For the text-containing cell, return its midpoint in (x, y) coordinate format. 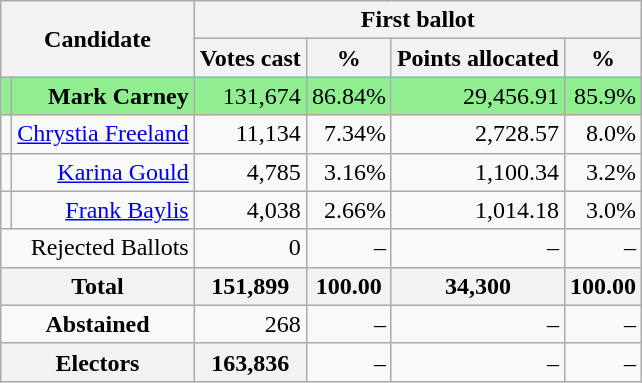
85.9% (602, 96)
Chrystia Freeland (103, 134)
Rejected Ballots (98, 248)
86.84% (348, 96)
3.0% (602, 210)
3.2% (602, 172)
1,014.18 (478, 210)
7.34% (348, 134)
Electors (98, 362)
163,836 (250, 362)
Total (98, 286)
8.0% (602, 134)
4,785 (250, 172)
1,100.34 (478, 172)
11,134 (250, 134)
Mark Carney (103, 96)
Points allocated (478, 58)
Frank Baylis (103, 210)
131,674 (250, 96)
Votes cast (250, 58)
0 (250, 248)
Abstained (98, 324)
2.66% (348, 210)
268 (250, 324)
Candidate (98, 39)
34,300 (478, 286)
3.16% (348, 172)
151,899 (250, 286)
First ballot (418, 20)
Karina Gould (103, 172)
4,038 (250, 210)
29,456.91 (478, 96)
2,728.57 (478, 134)
